Locate the cell with the specified text and output its (X, Y) center coordinate. 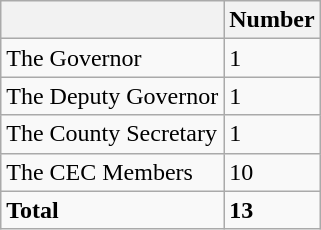
The Governor (112, 58)
The Deputy Governor (112, 96)
10 (272, 172)
Total (112, 210)
Number (272, 20)
The CEC Members (112, 172)
13 (272, 210)
The County Secretary (112, 134)
